Return the (x, y) coordinate for the center point of the cell that contains the specified text.  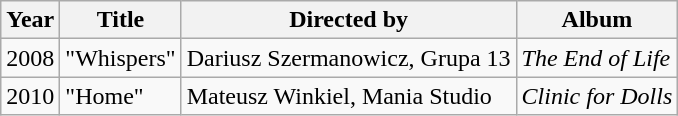
Title (120, 20)
Clinic for Dolls (597, 96)
Dariusz Szermanowicz, Grupa 13 (348, 58)
2010 (30, 96)
Album (597, 20)
"Home" (120, 96)
Directed by (348, 20)
2008 (30, 58)
Year (30, 20)
The End of Life (597, 58)
Mateusz Winkiel, Mania Studio (348, 96)
"Whispers" (120, 58)
